Capture the cell that displays the provided text and extract its [x, y] central coordinate. 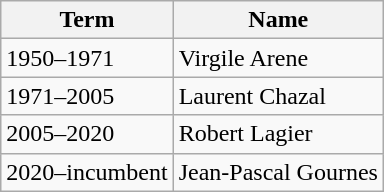
Virgile Arene [278, 58]
Laurent Chazal [278, 96]
Robert Lagier [278, 134]
Term [87, 20]
1971–2005 [87, 96]
Name [278, 20]
2005–2020 [87, 134]
Jean-Pascal Gournes [278, 172]
1950–1971 [87, 58]
2020–incumbent [87, 172]
